Return [x, y] of the center of cell containing provided text 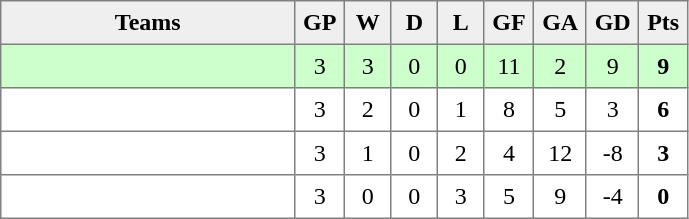
GD [612, 23]
11 [509, 66]
-4 [612, 197]
GF [509, 23]
8 [509, 110]
D [414, 23]
-8 [612, 153]
GP [320, 23]
6 [663, 110]
Pts [663, 23]
W [368, 23]
L [461, 23]
Teams [148, 23]
GA [560, 23]
4 [509, 153]
12 [560, 153]
